Return the [X, Y] coordinate for the center point of the cell that contains the specified text.  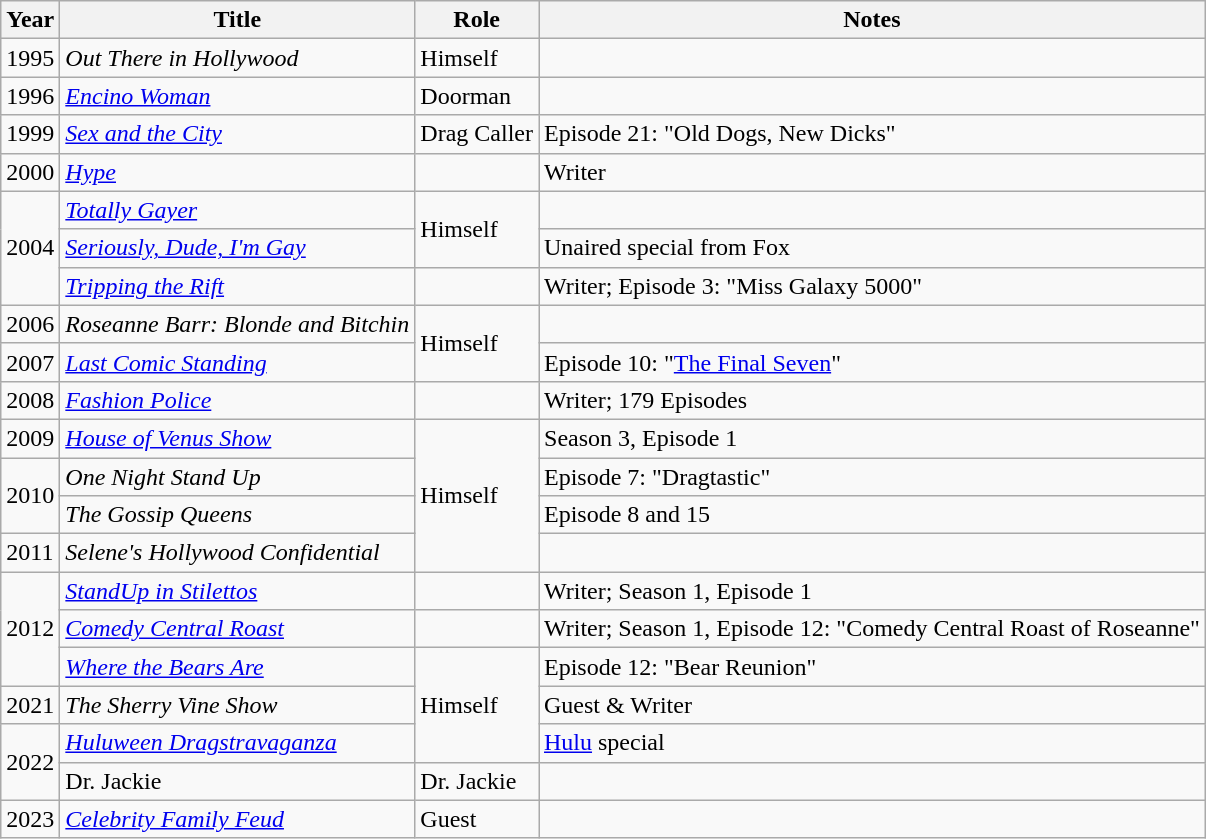
2010 [30, 496]
Year [30, 20]
Seriously, Dude, I'm Gay [238, 248]
Selene's Hollywood Confidential [238, 553]
2008 [30, 400]
Writer [872, 172]
Sex and the City [238, 134]
2021 [30, 705]
Title [238, 20]
Episode 7: "Dragtastic" [872, 477]
Writer; Season 1, Episode 12: "Comedy Central Roast of Roseanne" [872, 629]
Out There in Hollywood [238, 58]
Writer; Episode 3: "Miss Galaxy 5000" [872, 286]
Episode 12: "Bear Reunion" [872, 667]
Last Comic Standing [238, 362]
Hype [238, 172]
Guest & Writer [872, 705]
2004 [30, 248]
Celebrity Family Feud [238, 819]
1996 [30, 96]
2022 [30, 762]
Encino Woman [238, 96]
Episode 21: "Old Dogs, New Dicks" [872, 134]
Writer; Season 1, Episode 1 [872, 591]
Role [477, 20]
One Night Stand Up [238, 477]
Episode 10: "The Final Seven" [872, 362]
Guest [477, 819]
Writer; 179 Episodes [872, 400]
The Sherry Vine Show [238, 705]
2000 [30, 172]
1995 [30, 58]
2012 [30, 629]
Roseanne Barr: Blonde and Bitchin [238, 324]
Hulu special [872, 743]
2011 [30, 553]
Unaired special from Fox [872, 248]
Notes [872, 20]
Totally Gayer [238, 210]
Where the Bears Are [238, 667]
The Gossip Queens [238, 515]
Huluween Dragstravaganza [238, 743]
StandUp in Stilettos [238, 591]
Comedy Central Roast [238, 629]
1999 [30, 134]
Season 3, Episode 1 [872, 438]
2023 [30, 819]
Drag Caller [477, 134]
Fashion Police [238, 400]
Tripping the Rift [238, 286]
2007 [30, 362]
Doorman [477, 96]
Episode 8 and 15 [872, 515]
2009 [30, 438]
House of Venus Show [238, 438]
2006 [30, 324]
